Search for the cell housing the specified text and yield its [X, Y] center coordinate. 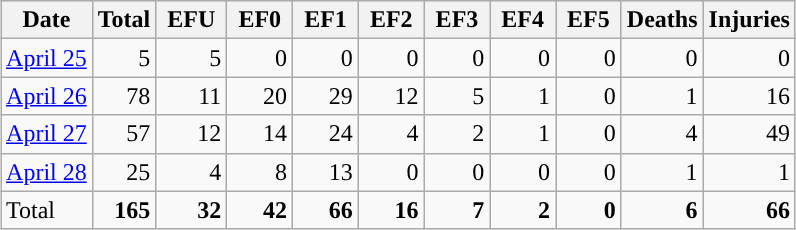
8 [260, 172]
Deaths [662, 20]
April 28 [47, 172]
EF4 [523, 20]
14 [260, 134]
EF0 [260, 20]
78 [124, 96]
April 25 [47, 58]
57 [124, 134]
EF3 [457, 20]
EF5 [589, 20]
42 [260, 210]
EFU [192, 20]
165 [124, 210]
24 [326, 134]
Injuries [749, 20]
49 [749, 134]
April 26 [47, 96]
25 [124, 172]
7 [457, 210]
EF2 [391, 20]
Date [47, 20]
29 [326, 96]
13 [326, 172]
6 [662, 210]
EF1 [326, 20]
April 27 [47, 134]
20 [260, 96]
11 [192, 96]
32 [192, 210]
